Scan for the cell matching the given text and deliver its [X, Y] coordinate at center. 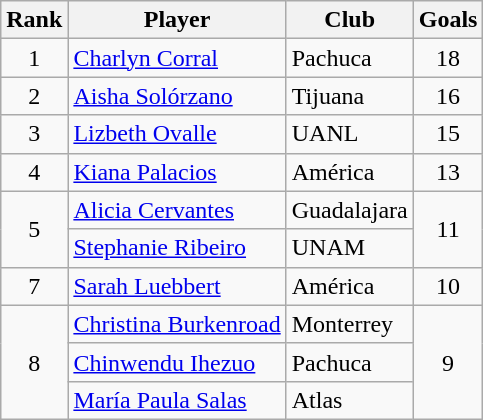
UNAM [350, 248]
Chinwendu Ihezuo [177, 362]
4 [34, 172]
Club [350, 20]
Monterrey [350, 324]
1 [34, 58]
Aisha Solórzano [177, 96]
Sarah Luebbert [177, 286]
Rank [34, 20]
Guadalajara [350, 210]
Christina Burkenroad [177, 324]
Kiana Palacios [177, 172]
9 [448, 362]
3 [34, 134]
Atlas [350, 400]
10 [448, 286]
Lizbeth Ovalle [177, 134]
Charlyn Corral [177, 58]
18 [448, 58]
15 [448, 134]
7 [34, 286]
11 [448, 229]
13 [448, 172]
5 [34, 229]
Tijuana [350, 96]
8 [34, 362]
María Paula Salas [177, 400]
Player [177, 20]
UANL [350, 134]
Goals [448, 20]
Stephanie Ribeiro [177, 248]
16 [448, 96]
Alicia Cervantes [177, 210]
2 [34, 96]
